For the text-containing cell, return its midpoint in (x, y) coordinate format. 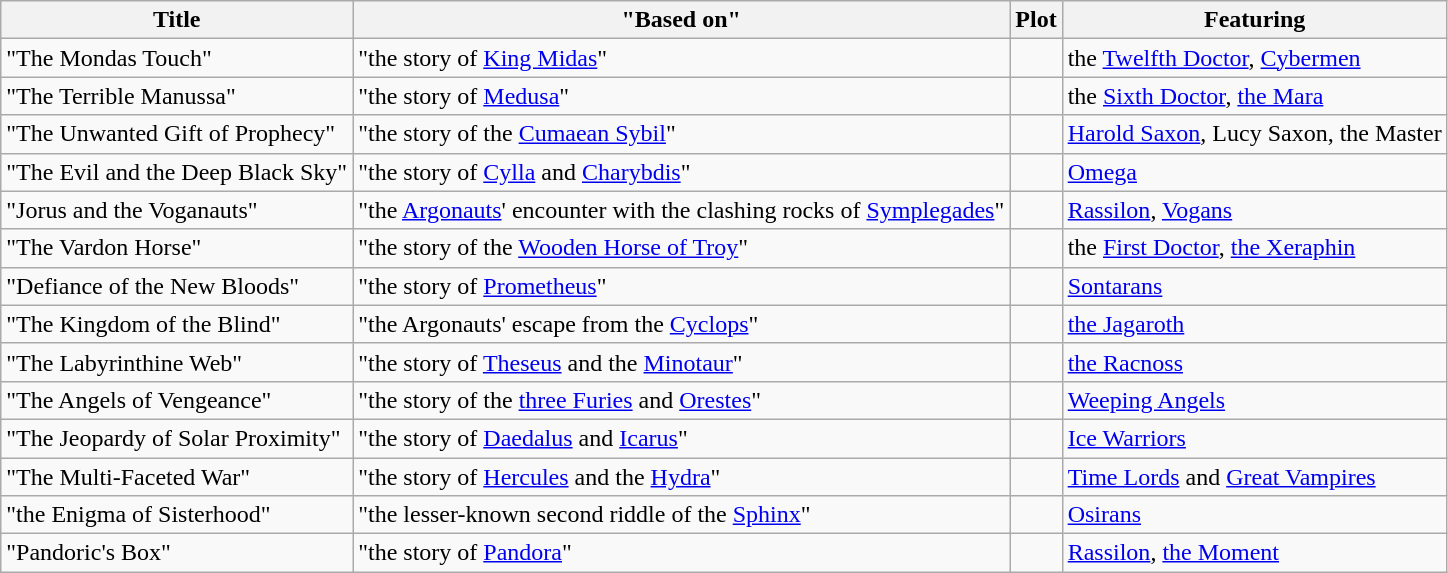
"the Enigma of Sisterhood" (177, 515)
Rassilon, the Moment (1254, 553)
"the story of Theseus and the Minotaur" (682, 362)
Ice Warriors (1254, 438)
"The Kingdom of the Blind" (177, 324)
Osirans (1254, 515)
"The Unwanted Gift of Prophecy" (177, 134)
"The Evil and the Deep Black Sky" (177, 172)
Featuring (1254, 20)
"the story of King Midas" (682, 58)
"the Argonauts' escape from the Cyclops" (682, 324)
"the Argonauts' encounter with the clashing rocks of Symplegades" (682, 210)
"Pandoric's Box" (177, 553)
"The Mondas Touch" (177, 58)
"The Terrible Manussa" (177, 96)
"the lesser-known second riddle of the Sphinx" (682, 515)
the First Doctor, the Xeraphin (1254, 248)
Rassilon, Vogans (1254, 210)
"Jorus and the Voganauts" (177, 210)
"the story of the Wooden Horse of Troy" (682, 248)
"The Labyrinthine Web" (177, 362)
"The Jeopardy of Solar Proximity" (177, 438)
Sontarans (1254, 286)
Plot (1036, 20)
the Sixth Doctor, the Mara (1254, 96)
"The Angels of Vengeance" (177, 400)
the Racnoss (1254, 362)
Weeping Angels (1254, 400)
the Twelfth Doctor, Cybermen (1254, 58)
Harold Saxon, Lucy Saxon, the Master (1254, 134)
Omega (1254, 172)
"the story of the Cumaean Sybil" (682, 134)
"the story of Cylla and Charybdis" (682, 172)
"the story of the three Furies and Orestes" (682, 400)
Time Lords and Great Vampires (1254, 477)
"the story of Medusa" (682, 96)
"the story of Hercules and the Hydra" (682, 477)
"The Multi-Faceted War" (177, 477)
Title (177, 20)
"the story of Daedalus and Icarus" (682, 438)
"Based on" (682, 20)
"the story of Pandora" (682, 553)
"the story of Prometheus" (682, 286)
"The Vardon Horse" (177, 248)
"Defiance of the New Bloods" (177, 286)
the Jagaroth (1254, 324)
